Determine the (X, Y) coordinate at the center of the cell enclosing the given text.  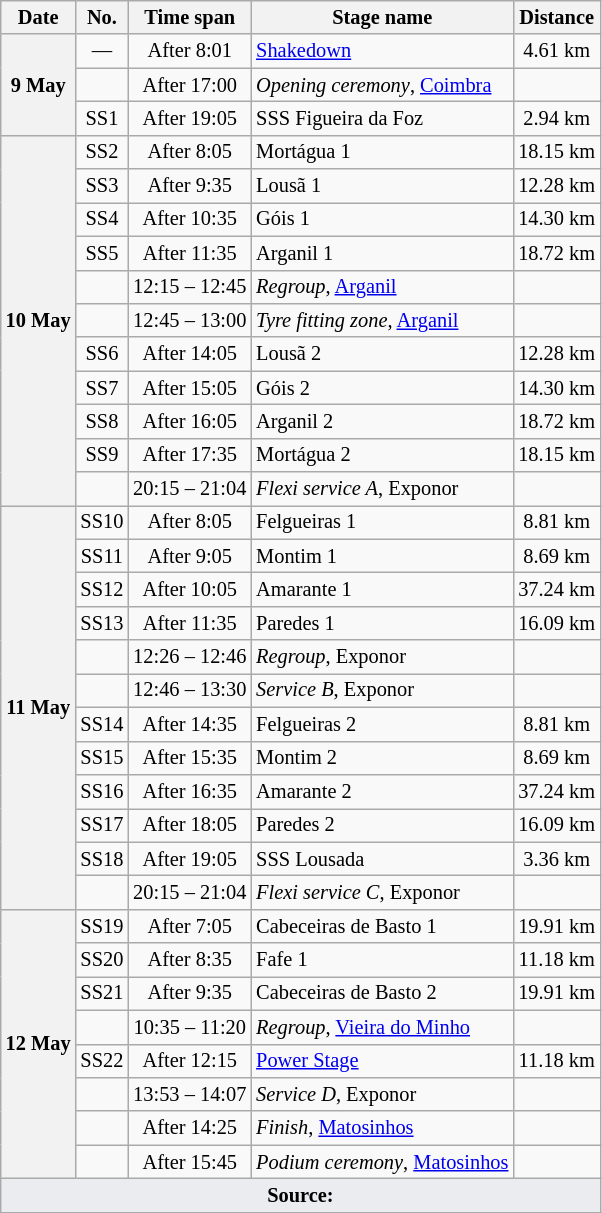
12 May (38, 1044)
13:53 – 14:07 (190, 1094)
Service B, Exponor (382, 690)
SS16 (102, 791)
Felgueiras 1 (382, 522)
SS11 (102, 556)
Shakedown (382, 51)
Lousã 2 (382, 354)
SS8 (102, 421)
Power Stage (382, 1061)
Time span (190, 17)
Montim 1 (382, 556)
Tyre fitting zone, Arganil (382, 320)
After 16:35 (190, 791)
After 14:25 (190, 1128)
2.94 km (556, 118)
Paredes 1 (382, 623)
Mortágua 1 (382, 152)
Flexi service C, Exponor (382, 892)
Montim 2 (382, 758)
Opening ceremony, Coimbra (382, 85)
After 7:05 (190, 926)
Finish, Matosinhos (382, 1128)
9 May (38, 84)
Góis 2 (382, 388)
SS2 (102, 152)
SS14 (102, 724)
After 9:05 (190, 556)
12:26 – 12:46 (190, 657)
SS5 (102, 253)
Cabeceiras de Basto 1 (382, 926)
After 12:15 (190, 1061)
Felgueiras 2 (382, 724)
Arganil 1 (382, 253)
12:45 – 13:00 (190, 320)
SS20 (102, 960)
Mortágua 2 (382, 455)
Stage name (382, 17)
Distance (556, 17)
After 10:35 (190, 219)
SS6 (102, 354)
SS22 (102, 1061)
10 May (38, 320)
SS4 (102, 219)
Arganil 2 (382, 421)
Regroup, Vieira do Minho (382, 1027)
SS10 (102, 522)
SS15 (102, 758)
SS19 (102, 926)
After 15:35 (190, 758)
Date (38, 17)
4.61 km (556, 51)
SS13 (102, 623)
SS3 (102, 186)
12:15 – 12:45 (190, 287)
Paredes 2 (382, 825)
SSS Lousada (382, 859)
12:46 – 13:30 (190, 690)
After 14:35 (190, 724)
After 15:45 (190, 1162)
— (102, 51)
SS7 (102, 388)
3.36 km (556, 859)
After 16:05 (190, 421)
Regroup, Arganil (382, 287)
SS21 (102, 993)
Source: (300, 1195)
Flexi service A, Exponor (382, 489)
No. (102, 17)
After 8:01 (190, 51)
Service D, Exponor (382, 1094)
After 10:05 (190, 589)
SS17 (102, 825)
After 17:35 (190, 455)
SS18 (102, 859)
After 18:05 (190, 825)
After 8:35 (190, 960)
11 May (38, 707)
Góis 1 (382, 219)
SS12 (102, 589)
10:35 – 11:20 (190, 1027)
SSS Figueira da Foz (382, 118)
Amarante 2 (382, 791)
After 15:05 (190, 388)
Regroup, Exponor (382, 657)
SS9 (102, 455)
SS1 (102, 118)
Amarante 1 (382, 589)
Podium ceremony, Matosinhos (382, 1162)
Cabeceiras de Basto 2 (382, 993)
After 17:00 (190, 85)
Lousã 1 (382, 186)
After 14:05 (190, 354)
Fafe 1 (382, 960)
